Determine the [x, y] coordinate at the center of the cell enclosing the given text.  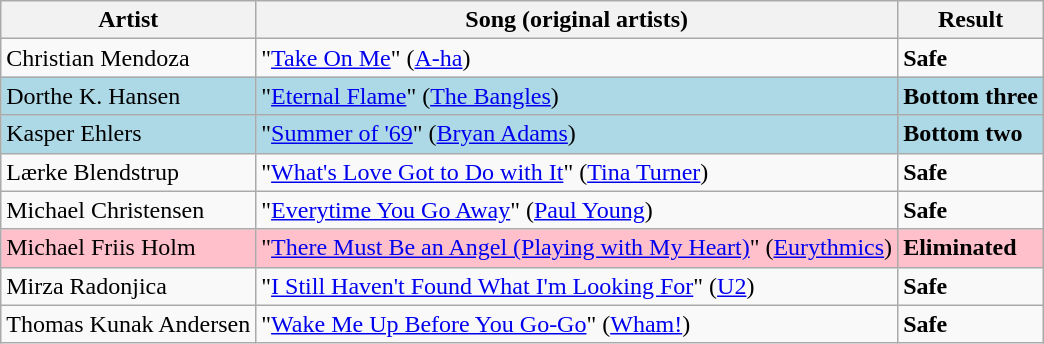
"I Still Haven't Found What I'm Looking For" (U2) [577, 286]
"What's Love Got to Do with It" (Tina Turner) [577, 172]
"There Must Be an Angel (Playing with My Heart)" (Eurythmics) [577, 248]
"Everytime You Go Away" (Paul Young) [577, 210]
Result [971, 20]
Bottom two [971, 134]
Thomas Kunak Andersen [128, 324]
"Summer of '69" (Bryan Adams) [577, 134]
"Wake Me Up Before You Go-Go" (Wham!) [577, 324]
Dorthe K. Hansen [128, 96]
Artist [128, 20]
Michael Christensen [128, 210]
Song (original artists) [577, 20]
Michael Friis Holm [128, 248]
Mirza Radonjica [128, 286]
Christian Mendoza [128, 58]
Bottom three [971, 96]
"Eternal Flame" (The Bangles) [577, 96]
"Take On Me" (A-ha) [577, 58]
Lærke Blendstrup [128, 172]
Eliminated [971, 248]
Kasper Ehlers [128, 134]
